Search for the cell housing the specified text and yield its [x, y] center coordinate. 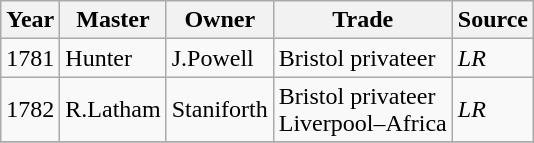
Master [113, 20]
Owner [220, 20]
1781 [30, 58]
Staniforth [220, 110]
Year [30, 20]
Trade [362, 20]
Hunter [113, 58]
J.Powell [220, 58]
R.Latham [113, 110]
Bristol privateer [362, 58]
1782 [30, 110]
Bristol privateerLiverpool–Africa [362, 110]
Source [492, 20]
